Find where the given text appears and provide that cell's center as (x, y) coordinate. 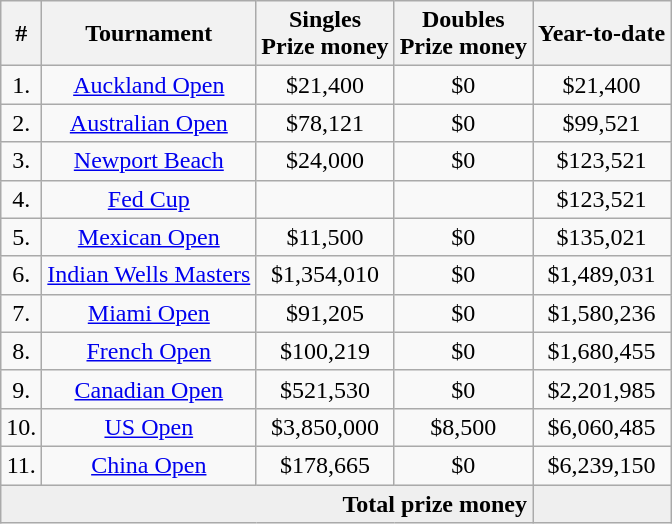
$2,201,985 (601, 389)
Year-to-date (601, 34)
6. (22, 275)
Canadian Open (149, 389)
7. (22, 313)
China Open (149, 465)
$6,239,150 (601, 465)
8. (22, 351)
Mexican Open (149, 237)
SinglesPrize money (325, 34)
French Open (149, 351)
$8,500 (463, 427)
10. (22, 427)
$3,850,000 (325, 427)
$91,205 (325, 313)
DoublesPrize money (463, 34)
9. (22, 389)
Miami Open (149, 313)
$99,521 (601, 123)
Auckland Open (149, 85)
$11,500 (325, 237)
$78,121 (325, 123)
Total prize money (267, 503)
$1,354,010 (325, 275)
$100,219 (325, 351)
$1,680,455 (601, 351)
4. (22, 199)
Tournament (149, 34)
# (22, 34)
1. (22, 85)
$135,021 (601, 237)
$1,489,031 (601, 275)
$1,580,236 (601, 313)
Australian Open (149, 123)
3. (22, 161)
$521,530 (325, 389)
Newport Beach (149, 161)
Indian Wells Masters (149, 275)
US Open (149, 427)
11. (22, 465)
Fed Cup (149, 199)
2. (22, 123)
$6,060,485 (601, 427)
5. (22, 237)
$24,000 (325, 161)
$178,665 (325, 465)
